Output the (X, Y) coordinate of the center of the cell containing the given text.  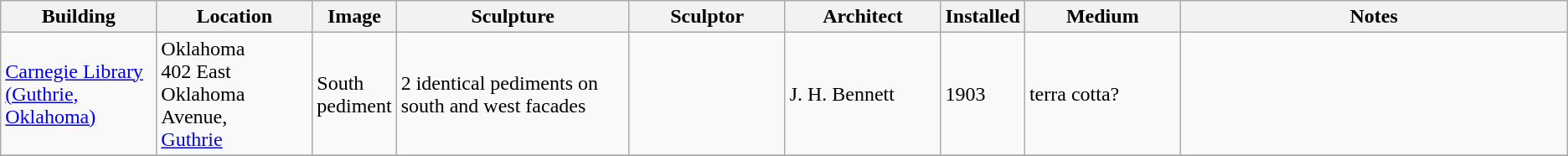
Building (79, 17)
J. H. Bennett (863, 94)
Sculpture (513, 17)
2 identical pediments on south and west facades (513, 94)
South pediment (354, 94)
Image (354, 17)
1903 (983, 94)
Carnegie Library (Guthrie, Oklahoma) (79, 94)
Architect (863, 17)
terra cotta? (1102, 94)
Oklahoma402 East Oklahoma Avenue,Guthrie (235, 94)
Sculptor (707, 17)
Installed (983, 17)
Location (235, 17)
Medium (1102, 17)
Notes (1374, 17)
